Scan for the cell matching the given text and deliver its [x, y] coordinate at center. 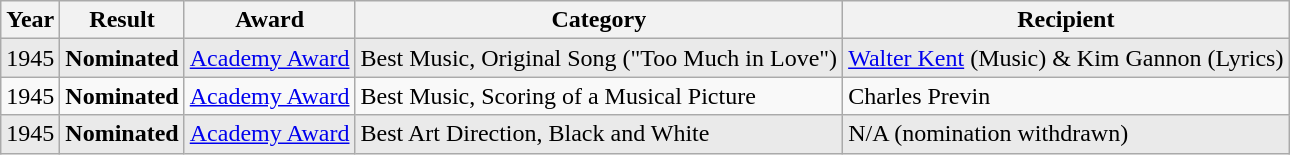
Best Music, Original Song ("Too Much in Love") [599, 58]
Walter Kent (Music) & Kim Gannon (Lyrics) [1066, 58]
Charles Previn [1066, 96]
Recipient [1066, 20]
Year [30, 20]
Category [599, 20]
Best Art Direction, Black and White [599, 134]
Best Music, Scoring of a Musical Picture [599, 96]
N/A (nomination withdrawn) [1066, 134]
Award [270, 20]
Result [122, 20]
